Detect which cell encompasses the target text, then output its [X, Y] center coordinate. 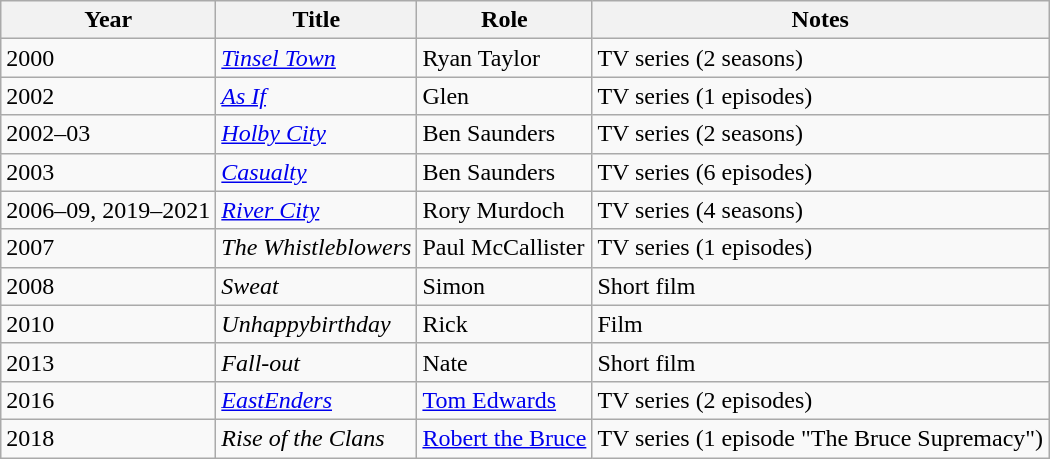
Casualty [316, 172]
Holby City [316, 134]
EastEnders [316, 400]
Title [316, 20]
Tinsel Town [316, 58]
TV series (6 episodes) [820, 172]
2018 [108, 438]
Simon [504, 286]
Unhappybirthday [316, 324]
TV series (1 episode "The Bruce Supremacy") [820, 438]
2010 [108, 324]
2006–09, 2019–2021 [108, 210]
2008 [108, 286]
Rise of the Clans [316, 438]
Paul McCallister [504, 248]
Nate [504, 362]
2013 [108, 362]
As If [316, 96]
TV series (2 episodes) [820, 400]
2002 [108, 96]
Year [108, 20]
2016 [108, 400]
2000 [108, 58]
2007 [108, 248]
Rick [504, 324]
Role [504, 20]
Rory Murdoch [504, 210]
2003 [108, 172]
Robert the Bruce [504, 438]
2002–03 [108, 134]
Film [820, 324]
Ryan Taylor [504, 58]
Glen [504, 96]
River City [316, 210]
Sweat [316, 286]
Tom Edwards [504, 400]
Notes [820, 20]
The Whistleblowers [316, 248]
TV series (4 seasons) [820, 210]
Fall-out [316, 362]
